Determine the (x, y) coordinate at the center of the cell enclosing the given text.  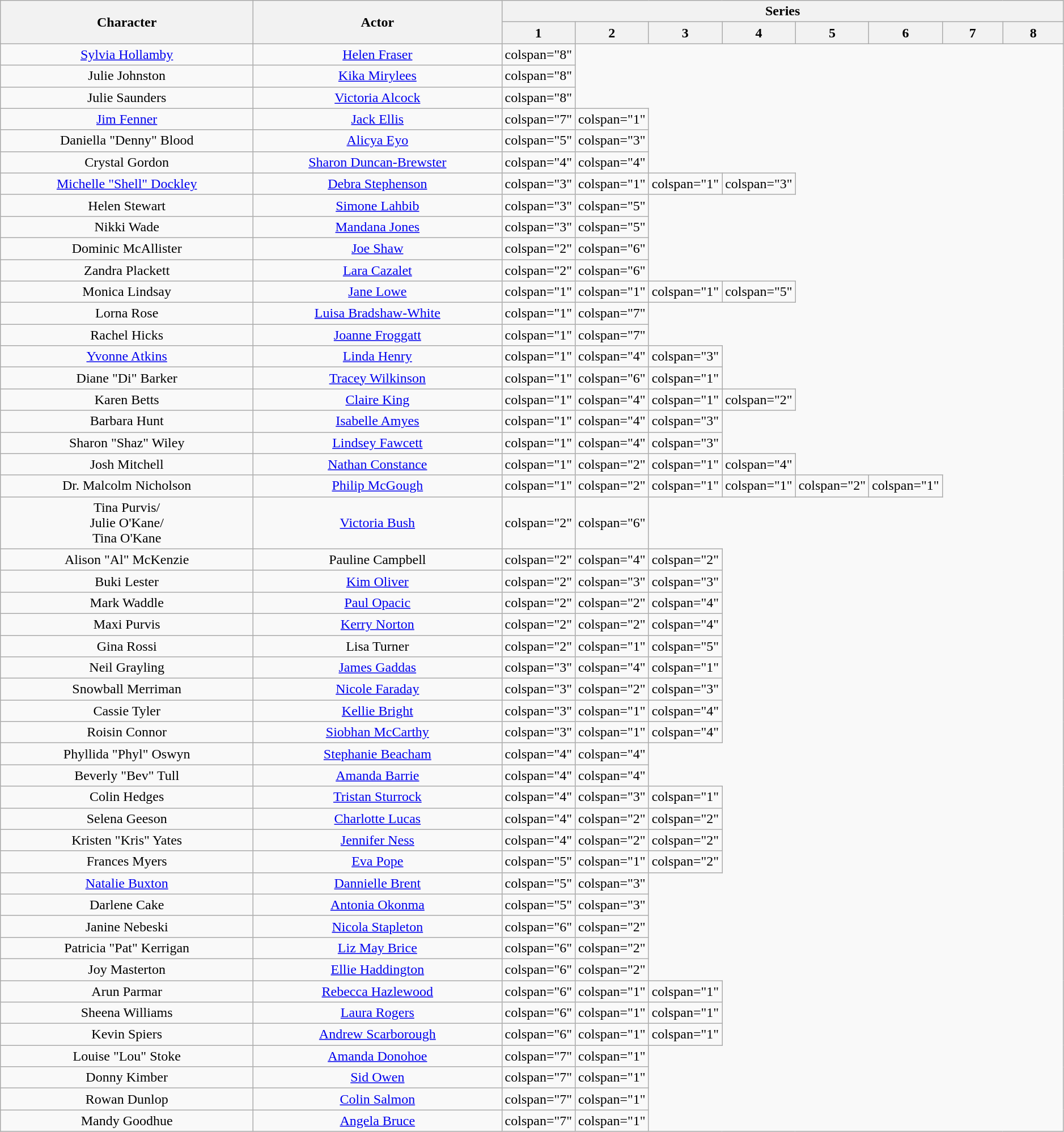
Tristan Sturrock (378, 797)
Joy Masterton (127, 969)
3 (685, 33)
Buki Lester (127, 581)
Amanda Barrie (378, 775)
Dannielle Brent (378, 883)
5 (832, 33)
Colin Hedges (127, 797)
Darlene Cake (127, 905)
Kellie Bright (378, 711)
Luisa Bradshaw-White (378, 313)
Patricia "Pat" Kerrigan (127, 948)
Louise "Lou" Stoke (127, 1056)
Debra Stephenson (378, 184)
Tracey Wilkinson (378, 378)
Barbara Hunt (127, 421)
Sharon "Shaz" Wiley (127, 443)
Amanda Donohoe (378, 1056)
Actor (378, 22)
Maxi Purvis (127, 624)
Frances Myers (127, 862)
Rowan Dunlop (127, 1099)
Neil Grayling (127, 668)
Pauline Campbell (378, 559)
Karen Betts (127, 400)
Cassie Tyler (127, 711)
Gina Rossi (127, 646)
Zandra Plackett (127, 270)
Alicya Eyo (378, 141)
Claire King (378, 400)
Kristen "Kris" Yates (127, 840)
Lindsey Fawcett (378, 443)
Liz May Brice (378, 948)
Mandy Goodhue (127, 1121)
Joanne Froggatt (378, 335)
Jennifer Ness (378, 840)
James Gaddas (378, 668)
Yvonne Atkins (127, 357)
Sylvia Hollamby (127, 54)
Donny Kimber (127, 1078)
Stephanie Beacham (378, 754)
Isabelle Amyes (378, 421)
Michelle "Shell" Dockley (127, 184)
Beverly "Bev" Tull (127, 775)
Daniella "Denny" Blood (127, 141)
Sheena Williams (127, 1013)
Nikki Wade (127, 227)
Andrew Scarborough (378, 1035)
Joe Shaw (378, 248)
Crystal Gordon (127, 162)
Nathan Constance (378, 464)
Siobhan McCarthy (378, 732)
Rebecca Hazlewood (378, 991)
4 (759, 33)
Kim Oliver (378, 581)
Series (782, 11)
Monica Lindsay (127, 292)
Victoria Bush (378, 523)
2 (612, 33)
6 (906, 33)
Lisa Turner (378, 646)
Linda Henry (378, 357)
Tina Purvis/Julie O'Kane/Tina O'Kane (127, 523)
Kevin Spiers (127, 1035)
Arun Parmar (127, 991)
Janine Nebeski (127, 926)
Nicola Stapleton (378, 926)
Natalie Buxton (127, 883)
Antonia Okonma (378, 905)
Jim Fenner (127, 119)
Jane Lowe (378, 292)
Character (127, 22)
Sharon Duncan-Brewster (378, 162)
Mark Waddle (127, 603)
Lorna Rose (127, 313)
Paul Opacic (378, 603)
Mandana Jones (378, 227)
Phyllida "Phyl" Oswyn (127, 754)
Sid Owen (378, 1078)
Dr. Malcolm Nicholson (127, 486)
Snowball Merriman (127, 689)
8 (1033, 33)
Nicole Faraday (378, 689)
Philip McGough (378, 486)
Kerry Norton (378, 624)
Charlotte Lucas (378, 819)
Eva Pope (378, 862)
Lara Cazalet (378, 270)
Colin Salmon (378, 1099)
7 (973, 33)
Victoria Alcock (378, 97)
Ellie Haddington (378, 969)
Simone Lahbib (378, 205)
Julie Johnston (127, 76)
1 (539, 33)
Dominic McAllister (127, 248)
Angela Bruce (378, 1121)
Josh Mitchell (127, 464)
Helen Stewart (127, 205)
Julie Saunders (127, 97)
Helen Fraser (378, 54)
Selena Geeson (127, 819)
Alison "Al" McKenzie (127, 559)
Kika Mirylees (378, 76)
Diane "Di" Barker (127, 378)
Roisin Connor (127, 732)
Laura Rogers (378, 1013)
Jack Ellis (378, 119)
Rachel Hicks (127, 335)
